Search for the cell housing the specified text and yield its (X, Y) center coordinate. 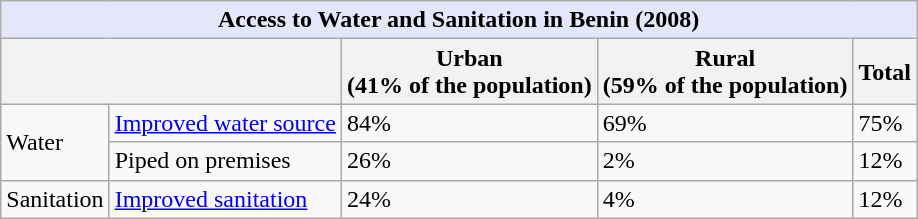
75% (885, 123)
4% (725, 199)
Total (885, 72)
84% (469, 123)
26% (469, 161)
Piped on premises (225, 161)
Water (55, 142)
Improved water source (225, 123)
69% (725, 123)
Access to Water and Sanitation in Benin (2008) (459, 20)
Urban(41% of the population) (469, 72)
Rural(59% of the population) (725, 72)
24% (469, 199)
2% (725, 161)
Improved sanitation (225, 199)
Sanitation (55, 199)
